Scan for the cell matching the given text and deliver its [x, y] coordinate at center. 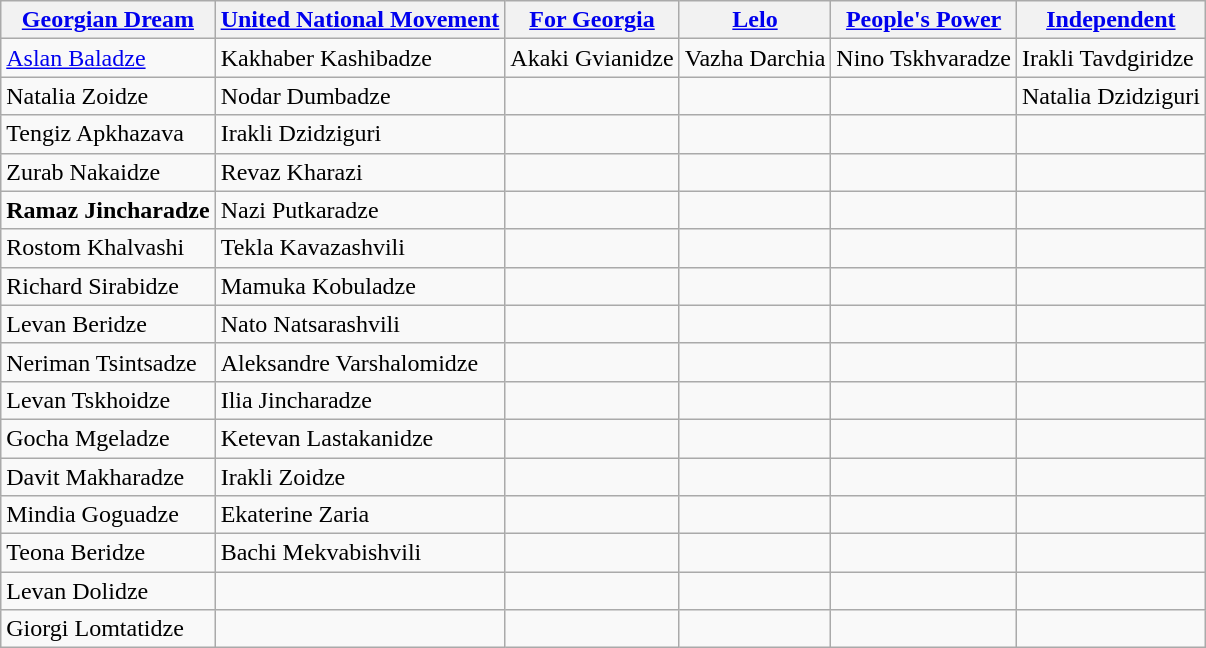
Ekaterine Zaria [360, 515]
Teona Beridze [108, 553]
Ketevan Lastakanidze [360, 438]
Davit Makharadze [108, 477]
Nodar Dumbadze [360, 96]
Ilia Jincharadze [360, 400]
Irakli Dzidziguri [360, 134]
Aleksandre Varshalomidze [360, 362]
Tekla Kavazashvili [360, 248]
Kakhaber Kashibadze [360, 58]
Bachi Mekvabishvili [360, 553]
Giorgi Lomtatidze [108, 629]
Mindia Goguadze [108, 515]
Nazi Putkaradze [360, 210]
Ramaz Jincharadze [108, 210]
Levan Dolidze [108, 591]
Zurab Nakaidze [108, 172]
Independent [1110, 20]
Mamuka Kobuladze [360, 286]
Natalia Dzidziguri [1110, 96]
Tengiz Apkhazava [108, 134]
Georgian Dream [108, 20]
Rostom Khalvashi [108, 248]
Neriman Tsintsadze [108, 362]
Richard Sirabidze [108, 286]
Irakli Tavdgiridze [1110, 58]
Levan Tskhoidze [108, 400]
Vazha Darchia [755, 58]
Natalia Zoidze [108, 96]
Gocha Mgeladze [108, 438]
For Georgia [592, 20]
People's Power [924, 20]
Akaki Gvianidze [592, 58]
Levan Beridze [108, 324]
Nato Natsarashvili [360, 324]
Irakli Zoidze [360, 477]
Lelo [755, 20]
Aslan Baladze [108, 58]
United National Movement [360, 20]
Revaz Kharazi [360, 172]
Nino Tskhvaradze [924, 58]
